Identify which cell holds the provided text, then report its [x, y] central coordinate. 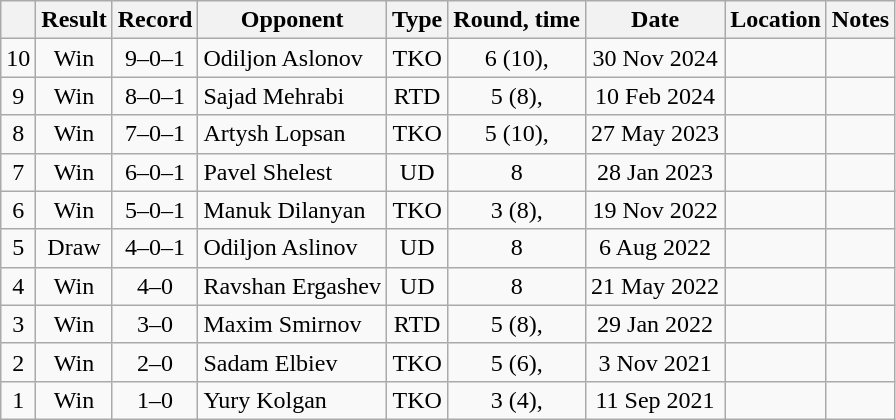
30 Nov 2024 [656, 58]
2 [18, 362]
1–0 [155, 400]
Date [656, 20]
5 (10), [517, 134]
Odiljon Aslonov [292, 58]
3 (4), [517, 400]
27 May 2023 [656, 134]
1 [18, 400]
Artysh Lopsan [292, 134]
6 Aug 2022 [656, 248]
7 [18, 172]
7–0–1 [155, 134]
Manuk Dilanyan [292, 210]
Result [74, 20]
Yury Kolgan [292, 400]
Ravshan Ergashev [292, 286]
8–0–1 [155, 96]
Odiljon Aslinov [292, 248]
3 [18, 324]
4 [18, 286]
Round, time [517, 20]
11 Sep 2021 [656, 400]
29 Jan 2022 [656, 324]
Location [776, 20]
Notes [860, 20]
5 (6), [517, 362]
21 May 2022 [656, 286]
Sajad Mehrabi [292, 96]
3 Nov 2021 [656, 362]
28 Jan 2023 [656, 172]
4–0 [155, 286]
4–0–1 [155, 248]
10 [18, 58]
Sadam Elbiev [292, 362]
9 [18, 96]
5–0–1 [155, 210]
6 (10), [517, 58]
Maxim Smirnov [292, 324]
5 [18, 248]
6–0–1 [155, 172]
9–0–1 [155, 58]
10 Feb 2024 [656, 96]
2–0 [155, 362]
3–0 [155, 324]
3 (8), [517, 210]
Draw [74, 248]
6 [18, 210]
Type [418, 20]
Pavel Shelest [292, 172]
Record [155, 20]
19 Nov 2022 [656, 210]
Opponent [292, 20]
